Extract the (x, y) coordinate from the center of the cell holding the provided text.  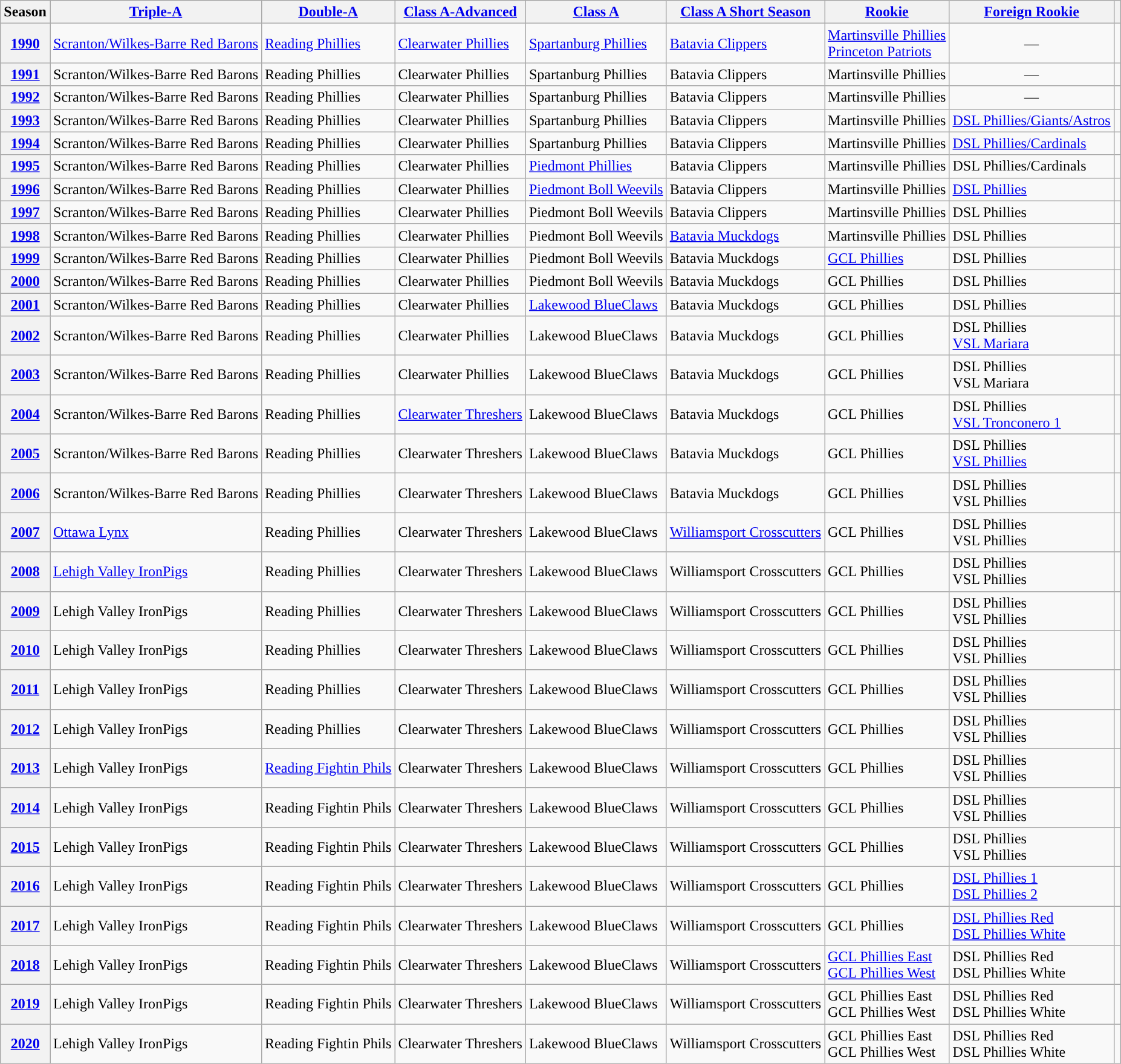
1995 (25, 166)
Rookie (887, 12)
2010 (25, 650)
2020 (25, 1043)
Triple-A (155, 12)
Class A-Advanced (461, 12)
2002 (25, 336)
1991 (25, 74)
1994 (25, 143)
1997 (25, 212)
2008 (25, 572)
2006 (25, 493)
1992 (25, 97)
DSL PhilliesVSL Tronconero 1 (1032, 415)
DSL Phillies 1DSL Phillies 2 (1032, 886)
1998 (25, 235)
Double-A (328, 12)
2003 (25, 375)
Piedmont Phillies (596, 166)
2004 (25, 415)
2015 (25, 846)
1999 (25, 258)
2005 (25, 453)
Season (25, 12)
2017 (25, 925)
2013 (25, 768)
2007 (25, 532)
1990 (25, 44)
DSL Phillies Red DSL Phillies White (1032, 1043)
1993 (25, 120)
DSL Phillies/Giants/Astros (1032, 120)
Class A Short Season (745, 12)
2018 (25, 965)
Martinsville PhilliesPrinceton Patriots (887, 44)
2000 (25, 281)
Class A (596, 12)
1996 (25, 189)
Ottawa Lynx (155, 532)
2014 (25, 808)
2009 (25, 611)
2001 (25, 304)
2011 (25, 689)
2019 (25, 1005)
2016 (25, 886)
Foreign Rookie (1032, 12)
2012 (25, 729)
